Pinpoint the cell where the given text exists, returning its (X, Y) midpoint coordinate. 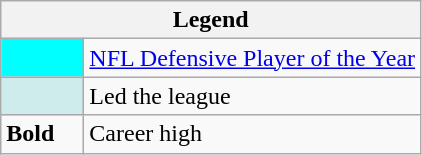
NFL Defensive Player of the Year (252, 58)
Career high (252, 134)
Legend (211, 20)
Led the league (252, 96)
Bold (42, 134)
